Search for the cell housing the specified text and yield its [X, Y] center coordinate. 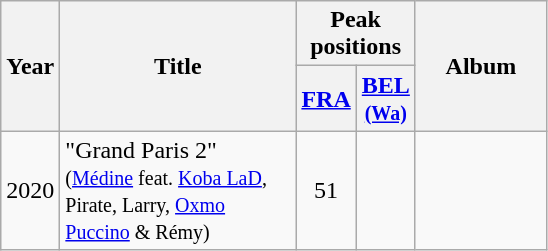
51 [326, 190]
Peak positions [356, 34]
"Grand Paris 2"(Médine feat. Koba LaD, Pirate, Larry, Oxmo Puccino & Rémy) [178, 190]
Year [30, 66]
2020 [30, 190]
Album [480, 66]
Title [178, 66]
FRA [326, 98]
BEL(Wa) [386, 98]
